Scan for the cell matching the given text and deliver its [X, Y] coordinate at center. 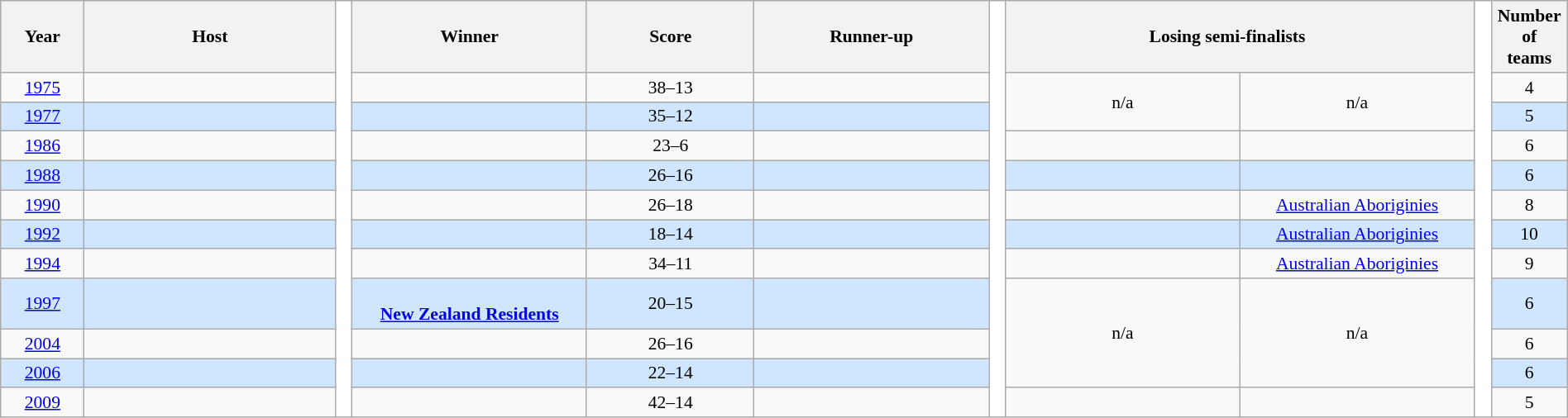
18–14 [670, 235]
9 [1529, 264]
1988 [43, 176]
20–15 [670, 304]
New Zealand Residents [470, 304]
1997 [43, 304]
1990 [43, 205]
38–13 [670, 88]
8 [1529, 205]
22–14 [670, 373]
23–6 [670, 146]
Losing semi [1123, 36]
Runner-up [872, 36]
Score [670, 36]
42–14 [670, 403]
1994 [43, 264]
35–12 [670, 116]
Host [210, 36]
Numberof teams [1529, 36]
34–11 [670, 264]
1986 [43, 146]
Year [43, 36]
26–18 [670, 205]
2004 [43, 344]
1975 [43, 88]
-finalists [1357, 36]
10 [1529, 235]
1992 [43, 235]
Winner [470, 36]
2009 [43, 403]
2006 [43, 373]
4 [1529, 88]
1977 [43, 116]
